Return (X, Y) of the center of cell containing provided text 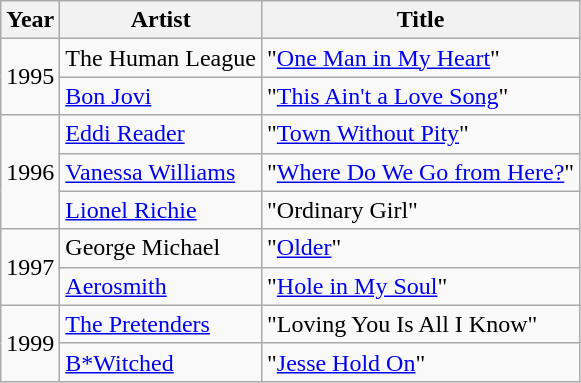
Title (420, 20)
"Ordinary Girl" (420, 210)
George Michael (161, 248)
"Jesse Hold On" (420, 362)
"Town Without Pity" (420, 134)
Artist (161, 20)
1995 (30, 77)
"Where Do We Go from Here?" (420, 172)
"Hole in My Soul" (420, 286)
Year (30, 20)
The Pretenders (161, 324)
1997 (30, 267)
Lionel Richie (161, 210)
"Older" (420, 248)
1996 (30, 172)
Eddi Reader (161, 134)
Aerosmith (161, 286)
Bon Jovi (161, 96)
"Loving You Is All I Know" (420, 324)
1999 (30, 343)
Vanessa Williams (161, 172)
B*Witched (161, 362)
"This Ain't a Love Song" (420, 96)
"One Man in My Heart" (420, 58)
The Human League (161, 58)
